Extract the [x, y] coordinate from the center of the cell holding the provided text.  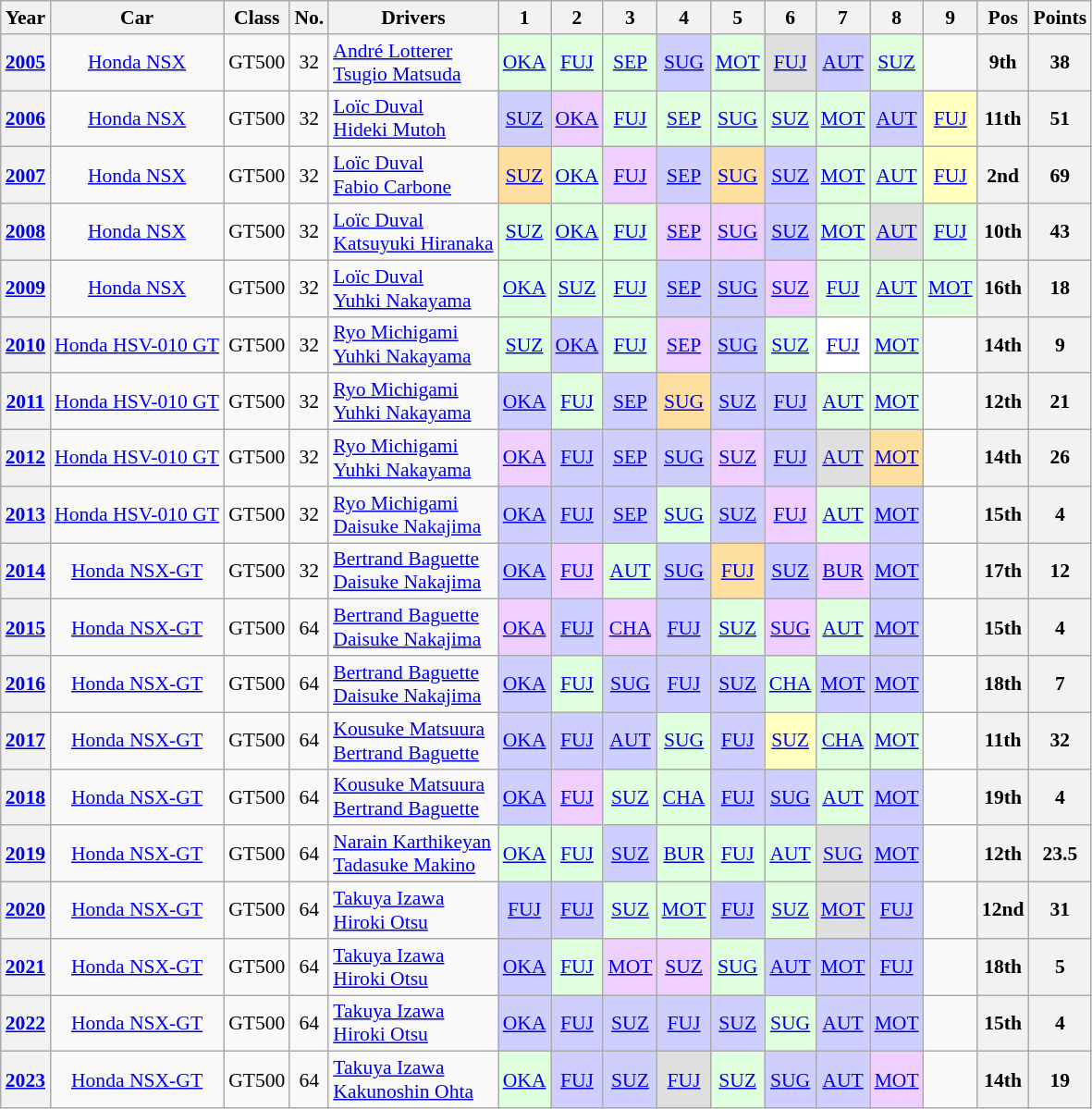
Ryo Michigami Daisuke Nakajima [412, 514]
2021 [26, 967]
2006 [26, 118]
3 [630, 18]
69 [1061, 176]
2016 [26, 684]
16th [1003, 289]
2 [577, 18]
2022 [26, 1023]
23.5 [1061, 855]
26 [1061, 459]
2011 [26, 401]
2015 [26, 627]
10th [1003, 231]
6 [791, 18]
31 [1061, 910]
André Lotterer Tsugio Matsuda [412, 63]
Loïc Duval Hideki Mutoh [412, 118]
18 [1061, 289]
1 [525, 18]
Loïc Duval Fabio Carbone [412, 176]
43 [1061, 231]
2005 [26, 63]
Year [26, 18]
2014 [26, 572]
Narain Karthikeyan Tadasuke Makino [412, 855]
Loïc Duval Katsuyuki Hiranaka [412, 231]
Loïc Duval Yuhki Nakayama [412, 289]
19th [1003, 797]
Takuya Izawa Kakunoshin Ohta [412, 1080]
2nd [1003, 176]
Points [1061, 18]
19 [1061, 1080]
2008 [26, 231]
12nd [1003, 910]
Drivers [412, 18]
2017 [26, 740]
2019 [26, 855]
2012 [26, 459]
2018 [26, 797]
2009 [26, 289]
Car [137, 18]
12 [1061, 572]
Class [257, 18]
2020 [26, 910]
38 [1061, 63]
No. [309, 18]
21 [1061, 401]
2007 [26, 176]
2023 [26, 1080]
2010 [26, 344]
17th [1003, 572]
9th [1003, 63]
51 [1061, 118]
Pos [1003, 18]
2013 [26, 514]
8 [897, 18]
